Output the [x, y] coordinate of the center of the cell containing the given text.  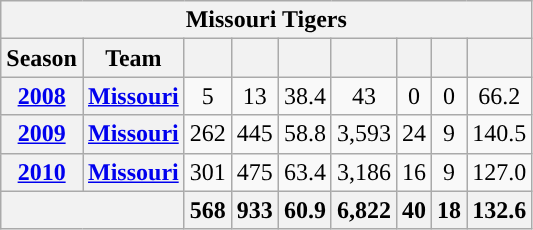
Season [42, 58]
66.2 [500, 96]
3,186 [364, 172]
Team [133, 58]
262 [208, 134]
445 [254, 134]
43 [364, 96]
38.4 [304, 96]
Missouri Tigers [266, 20]
568 [208, 210]
2008 [42, 96]
933 [254, 210]
127.0 [500, 172]
132.6 [500, 210]
24 [414, 134]
18 [450, 210]
60.9 [304, 210]
16 [414, 172]
2010 [42, 172]
40 [414, 210]
475 [254, 172]
140.5 [500, 134]
63.4 [304, 172]
5 [208, 96]
2009 [42, 134]
301 [208, 172]
58.8 [304, 134]
6,822 [364, 210]
3,593 [364, 134]
13 [254, 96]
